For the text-containing cell, return its midpoint in (x, y) coordinate format. 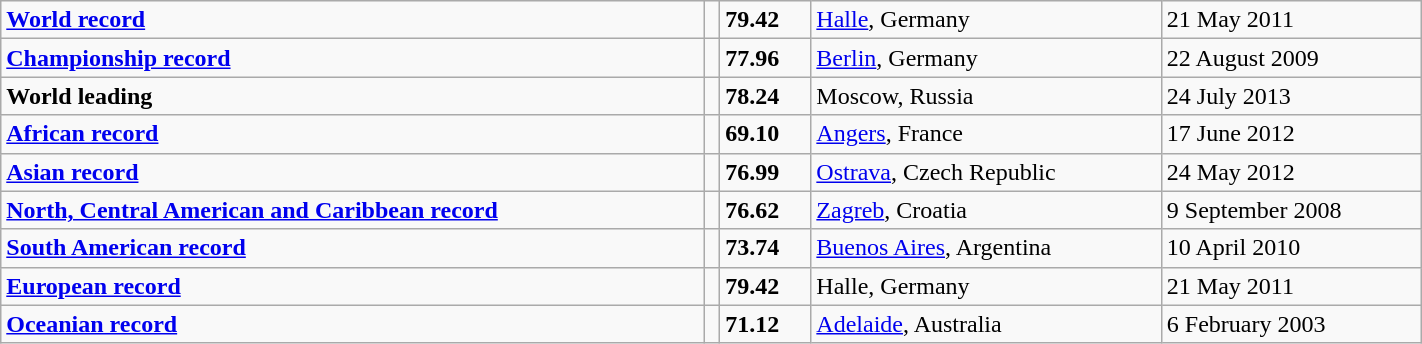
73.74 (766, 248)
Oceanian record (353, 324)
77.96 (766, 58)
22 August 2009 (1291, 58)
South American record (353, 248)
African record (353, 134)
6 February 2003 (1291, 324)
Zagreb, Croatia (986, 210)
Ostrava, Czech Republic (986, 172)
24 May 2012 (1291, 172)
76.62 (766, 210)
Asian record (353, 172)
Buenos Aires, Argentina (986, 248)
Adelaide, Australia (986, 324)
World record (353, 20)
10 April 2010 (1291, 248)
Moscow, Russia (986, 96)
69.10 (766, 134)
78.24 (766, 96)
European record (353, 286)
24 July 2013 (1291, 96)
17 June 2012 (1291, 134)
North, Central American and Caribbean record (353, 210)
World leading (353, 96)
76.99 (766, 172)
9 September 2008 (1291, 210)
Berlin, Germany (986, 58)
Championship record (353, 58)
Angers, France (986, 134)
71.12 (766, 324)
